Scan for the cell matching the given text and deliver its (x, y) coordinate at center. 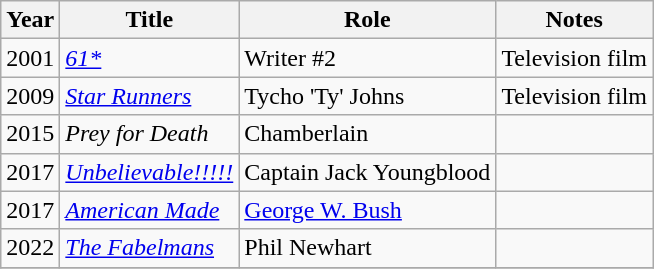
2022 (30, 248)
American Made (150, 210)
Captain Jack Youngblood (368, 172)
Title (150, 20)
The Fabelmans (150, 248)
Tycho 'Ty' Johns (368, 96)
Prey for Death (150, 134)
61* (150, 58)
Star Runners (150, 96)
Unbelievable!!!!! (150, 172)
Writer #2 (368, 58)
Phil Newhart (368, 248)
2001 (30, 58)
2009 (30, 96)
Chamberlain (368, 134)
Role (368, 20)
Year (30, 20)
George W. Bush (368, 210)
Notes (574, 20)
2015 (30, 134)
